Provide the [X, Y] coordinate of the cell's center where the given text is located.  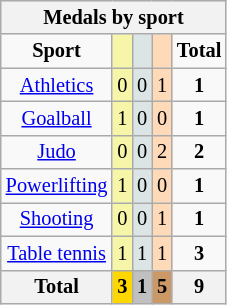
Athletics [57, 85]
Judo [57, 152]
Powerlifting [57, 186]
Medals by sport [114, 17]
5 [162, 287]
Sport [57, 51]
Shooting [57, 219]
Goalball [57, 118]
Table tennis [57, 253]
9 [199, 287]
